Identify which cell holds the provided text, then report its [X, Y] central coordinate. 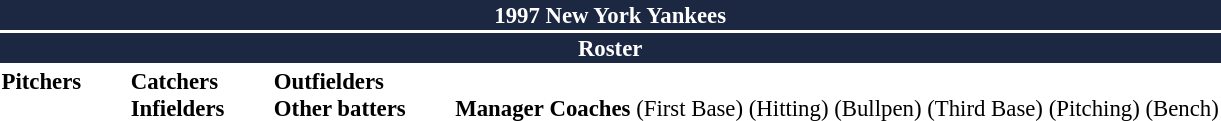
1997 New York Yankees [610, 15]
Roster [610, 48]
